Scan for the cell matching the given text and deliver its (x, y) coordinate at center. 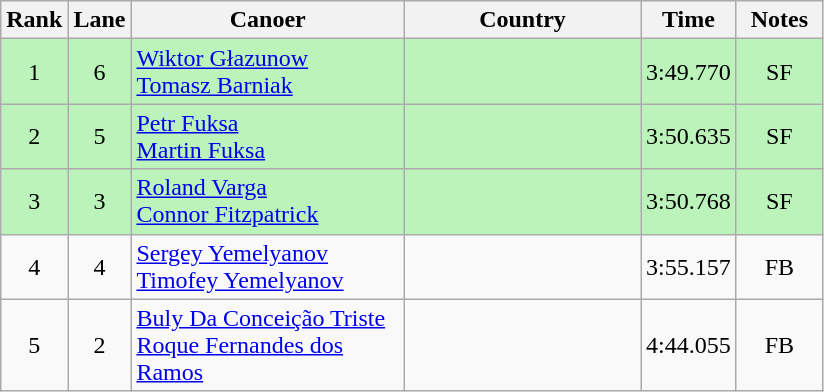
3:55.157 (689, 266)
3:50.768 (689, 202)
Country (522, 20)
3:50.635 (689, 136)
Time (689, 20)
Buly Da Conceição TristeRoque Fernandes dos Ramos (268, 345)
3:49.770 (689, 72)
Petr FuksaMartin Fuksa (268, 136)
1 (34, 72)
6 (100, 72)
Sergey YemelyanovTimofey Yemelyanov (268, 266)
Notes (779, 20)
Wiktor GłazunowTomasz Barniak (268, 72)
Roland VargaConnor Fitzpatrick (268, 202)
Lane (100, 20)
Canoer (268, 20)
4:44.055 (689, 345)
Rank (34, 20)
